From the cell containing the given text, extract its center point as [x, y] coordinate. 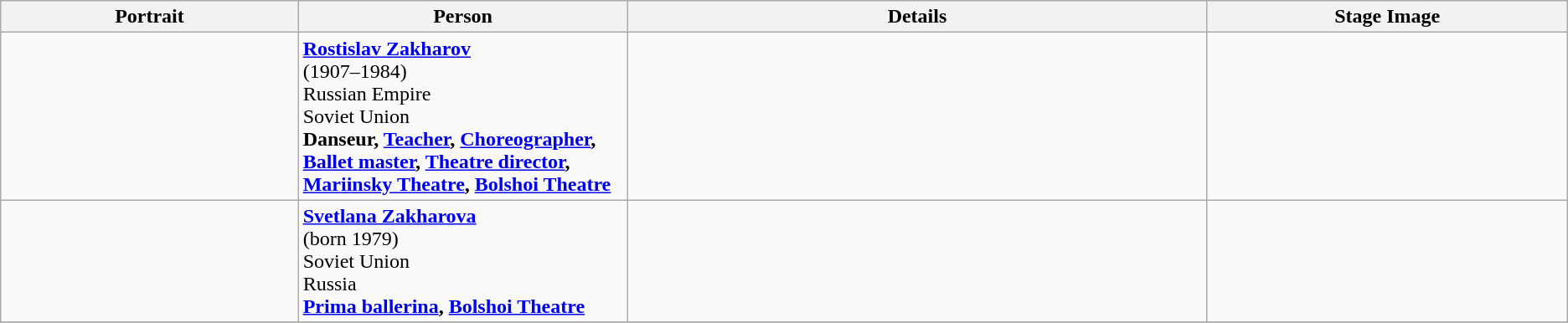
Svetlana Zakharova (born 1979)Soviet UnionRussia Prima ballerina, Bolshoi Theatre [462, 261]
Details [917, 17]
Person [462, 17]
Stage Image [1387, 17]
Portrait [149, 17]
